Return (X, Y) of the center of cell containing provided text 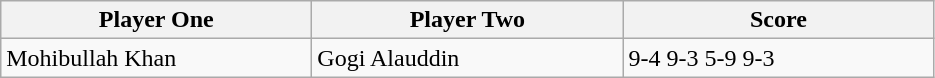
9-4 9-3 5-9 9-3 (778, 58)
Player Two (468, 20)
Gogi Alauddin (468, 58)
Score (778, 20)
Player One (156, 20)
Mohibullah Khan (156, 58)
